Detect which cell encompasses the target text, then output its [X, Y] center coordinate. 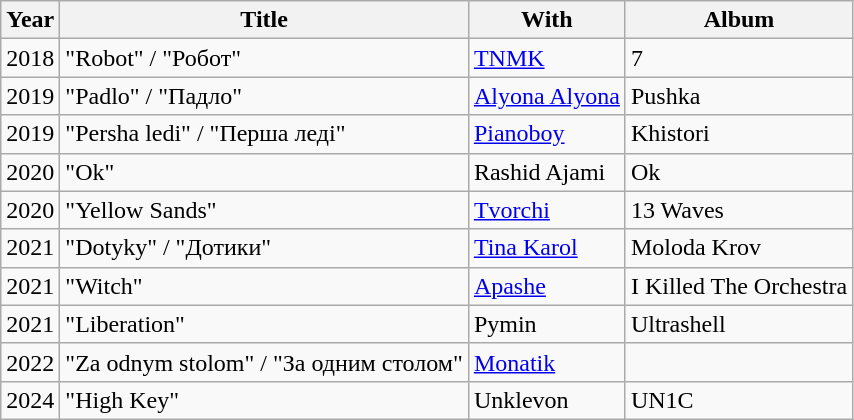
13 Waves [738, 210]
Monatik [546, 362]
Apashe [546, 286]
2024 [30, 400]
"High Key" [264, 400]
Ok [738, 172]
Unklevon [546, 400]
2018 [30, 58]
Album [738, 20]
Tvorchi [546, 210]
"Ok" [264, 172]
"Liberation" [264, 324]
Alyona Alyona [546, 96]
UN1C [738, 400]
Year [30, 20]
7 [738, 58]
Pymin [546, 324]
"Za odnym stolom" / "За одним столом" [264, 362]
With [546, 20]
2022 [30, 362]
"Robot" / "Робот" [264, 58]
TNMK [546, 58]
Khistori [738, 134]
Pushka [738, 96]
Moloda Krov [738, 248]
"Witch" [264, 286]
I Killed The Orchestra [738, 286]
Tina Karol [546, 248]
"Padlo" / "Падло" [264, 96]
Pianoboy [546, 134]
"Yellow Sands" [264, 210]
Title [264, 20]
"Dotyky" / "Дотики" [264, 248]
Rashid Ajami [546, 172]
"Persha ledi" / "Перша леді" [264, 134]
Ultrashell [738, 324]
